Scan for the cell matching the given text and deliver its (x, y) coordinate at center. 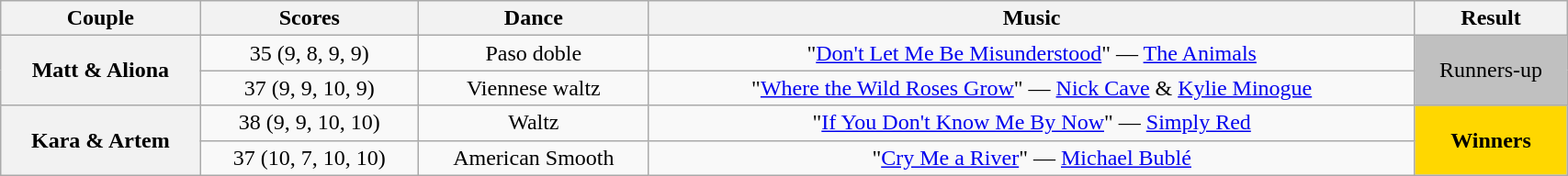
Paso doble (534, 53)
Viennese waltz (534, 88)
"Cry Me a River" — Michael Bublé (1032, 158)
"Don't Let Me Be Misunderstood" — The Animals (1032, 53)
Matt & Aliona (101, 71)
Winners (1490, 140)
"If You Don't Know Me By Now" — Simply Red (1032, 123)
Kara & Artem (101, 140)
Couple (101, 18)
35 (9, 8, 9, 9) (310, 53)
"Where the Wild Roses Grow" — Nick Cave & Kylie Minogue (1032, 88)
American Smooth (534, 158)
37 (9, 9, 10, 9) (310, 88)
Scores (310, 18)
Result (1490, 18)
38 (9, 9, 10, 10) (310, 123)
Waltz (534, 123)
Dance (534, 18)
Runners-up (1490, 71)
37 (10, 7, 10, 10) (310, 158)
Music (1032, 18)
